Find where the given text appears and provide that cell's center as (x, y) coordinate. 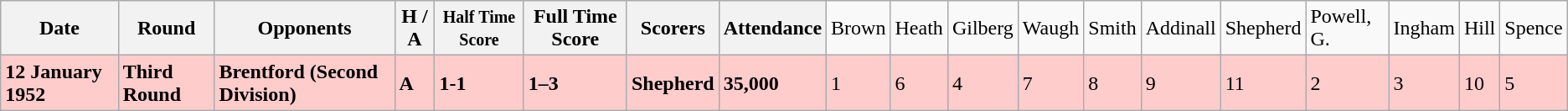
Full Time Score (575, 29)
Round (166, 29)
A (415, 82)
Addinall (1181, 29)
Date (59, 29)
35,000 (772, 82)
Heath (919, 29)
8 (1112, 82)
Brown (859, 29)
1–3 (575, 82)
Third Round (166, 82)
Scorers (673, 29)
Hill (1479, 29)
Half Time Score (479, 29)
Opponents (305, 29)
Powell, G. (1347, 29)
10 (1479, 82)
Spence (1534, 29)
Attendance (772, 29)
11 (1263, 82)
9 (1181, 82)
Smith (1112, 29)
6 (919, 82)
5 (1534, 82)
1-1 (479, 82)
Gilberg (983, 29)
7 (1050, 82)
Ingham (1424, 29)
12 January 1952 (59, 82)
3 (1424, 82)
1 (859, 82)
Waugh (1050, 29)
Brentford (Second Division) (305, 82)
4 (983, 82)
H / A (415, 29)
2 (1347, 82)
